Provide the [x, y] coordinate of the cell's center where the given text is located.  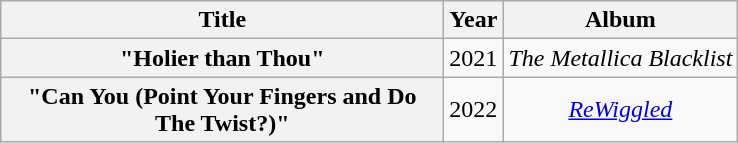
2021 [474, 58]
Title [222, 20]
2022 [474, 110]
Year [474, 20]
"Holier than Thou" [222, 58]
ReWiggled [620, 110]
Album [620, 20]
"Can You (Point Your Fingers and Do The Twist?)" [222, 110]
The Metallica Blacklist [620, 58]
